Detect which cell encompasses the target text, then output its [x, y] center coordinate. 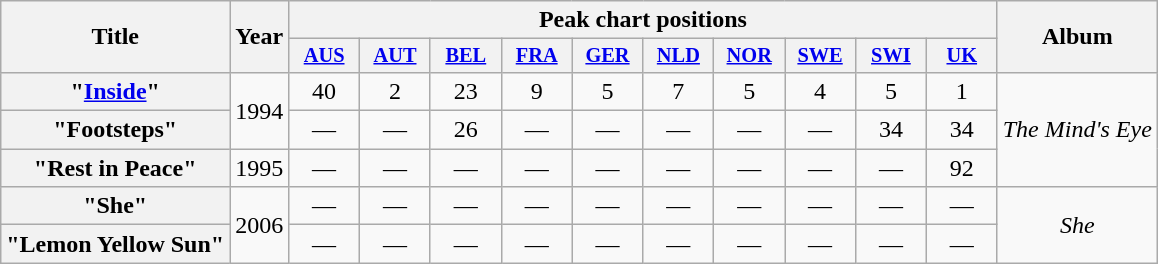
2006 [260, 225]
26 [466, 130]
"She" [116, 206]
40 [324, 91]
NOR [750, 56]
2 [396, 91]
4 [820, 91]
GER [608, 56]
92 [962, 168]
23 [466, 91]
Title [116, 37]
Album [1077, 37]
AUT [396, 56]
SWE [820, 56]
"Inside" [116, 91]
NLD [678, 56]
"Rest in Peace" [116, 168]
FRA [536, 56]
Year [260, 37]
The Mind's Eye [1077, 129]
UK [962, 56]
SWI [890, 56]
7 [678, 91]
9 [536, 91]
She [1077, 225]
1 [962, 91]
"Footsteps" [116, 130]
Peak chart positions [644, 20]
BEL [466, 56]
AUS [324, 56]
1994 [260, 110]
1995 [260, 168]
"Lemon Yellow Sun" [116, 244]
